Pinpoint the cell where the given text exists, returning its (x, y) midpoint coordinate. 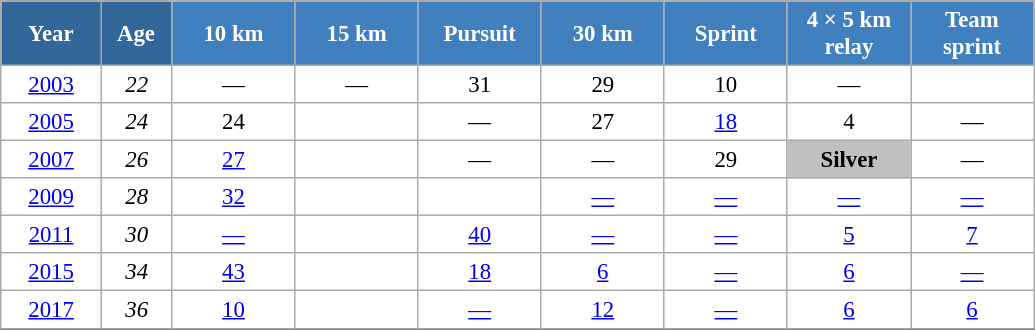
15 km (356, 34)
4 (848, 122)
Age (136, 34)
40 (480, 235)
2017 (52, 310)
2011 (52, 235)
5 (848, 235)
4 × 5 km relay (848, 34)
2007 (52, 160)
2005 (52, 122)
Team sprint (972, 34)
36 (136, 310)
34 (136, 273)
22 (136, 85)
26 (136, 160)
2015 (52, 273)
Sprint (726, 34)
30 km (602, 34)
7 (972, 235)
43 (234, 273)
2003 (52, 85)
30 (136, 235)
Pursuit (480, 34)
Silver (848, 160)
28 (136, 197)
Year (52, 34)
2009 (52, 197)
10 km (234, 34)
31 (480, 85)
32 (234, 197)
12 (602, 310)
